Provide the [x, y] coordinate of the cell's center where the given text is located.  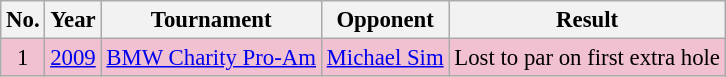
1 [23, 58]
Michael Sim [385, 58]
2009 [73, 58]
No. [23, 20]
Year [73, 20]
Result [587, 20]
Opponent [385, 20]
Lost to par on first extra hole [587, 58]
Tournament [211, 20]
BMW Charity Pro-Am [211, 58]
